Find where the given text appears and provide that cell's center as [x, y] coordinate. 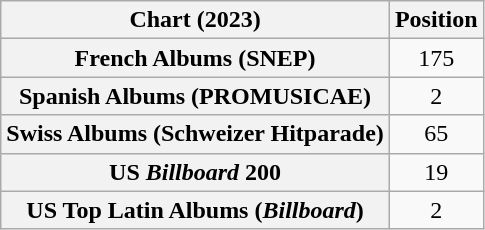
US Top Latin Albums (Billboard) [196, 210]
65 [436, 134]
US Billboard 200 [196, 172]
Spanish Albums (PROMUSICAE) [196, 96]
175 [436, 58]
Chart (2023) [196, 20]
19 [436, 172]
Swiss Albums (Schweizer Hitparade) [196, 134]
French Albums (SNEP) [196, 58]
Position [436, 20]
